Detect which cell encompasses the target text, then output its (x, y) center coordinate. 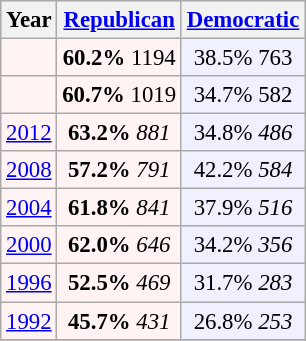
45.7% 431 (119, 321)
1992 (29, 321)
2000 (29, 245)
42.2% 584 (242, 170)
34.8% 486 (242, 133)
2004 (29, 208)
60.2% 1194 (119, 58)
60.7% 1019 (119, 95)
34.2% 356 (242, 245)
2012 (29, 133)
2008 (29, 170)
63.2% 881 (119, 133)
31.7% 283 (242, 283)
57.2% 791 (119, 170)
Year (29, 20)
62.0% 646 (119, 245)
1996 (29, 283)
61.8% 841 (119, 208)
52.5% 469 (119, 283)
37.9% 516 (242, 208)
Republican (119, 20)
38.5% 763 (242, 58)
34.7% 582 (242, 95)
Democratic (242, 20)
26.8% 253 (242, 321)
